Locate the cell with the specified text and output its (X, Y) center coordinate. 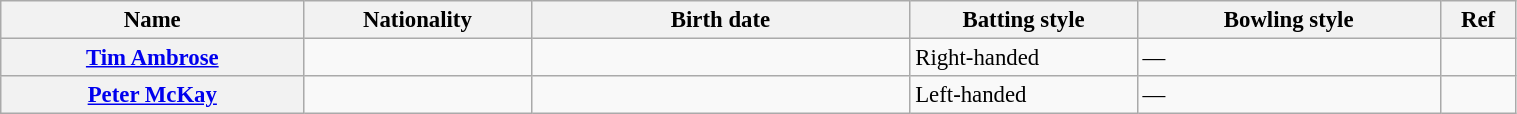
Nationality (418, 20)
Batting style (1024, 20)
Bowling style (1288, 20)
Tim Ambrose (152, 58)
Ref (1478, 20)
Birth date (720, 20)
Name (152, 20)
Peter McKay (152, 95)
Right-handed (1024, 58)
Left-handed (1024, 95)
